Identify which cell holds the provided text, then report its (x, y) central coordinate. 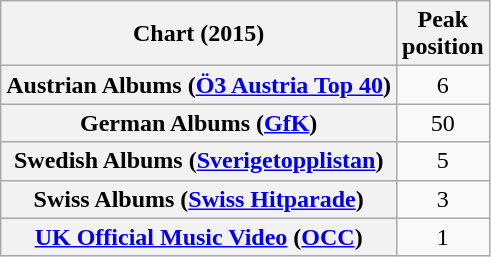
Austrian Albums (Ö3 Austria Top 40) (199, 85)
Peakposition (443, 34)
3 (443, 199)
Swedish Albums (Sverigetopplistan) (199, 161)
German Albums (GfK) (199, 123)
Chart (2015) (199, 34)
6 (443, 85)
Swiss Albums (Swiss Hitparade) (199, 199)
UK Official Music Video (OCC) (199, 237)
1 (443, 237)
50 (443, 123)
5 (443, 161)
